Locate the cell with the specified text and output its (X, Y) center coordinate. 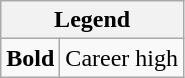
Career high (122, 58)
Legend (92, 20)
Bold (30, 58)
